Identify which cell holds the provided text, then report its [X, Y] central coordinate. 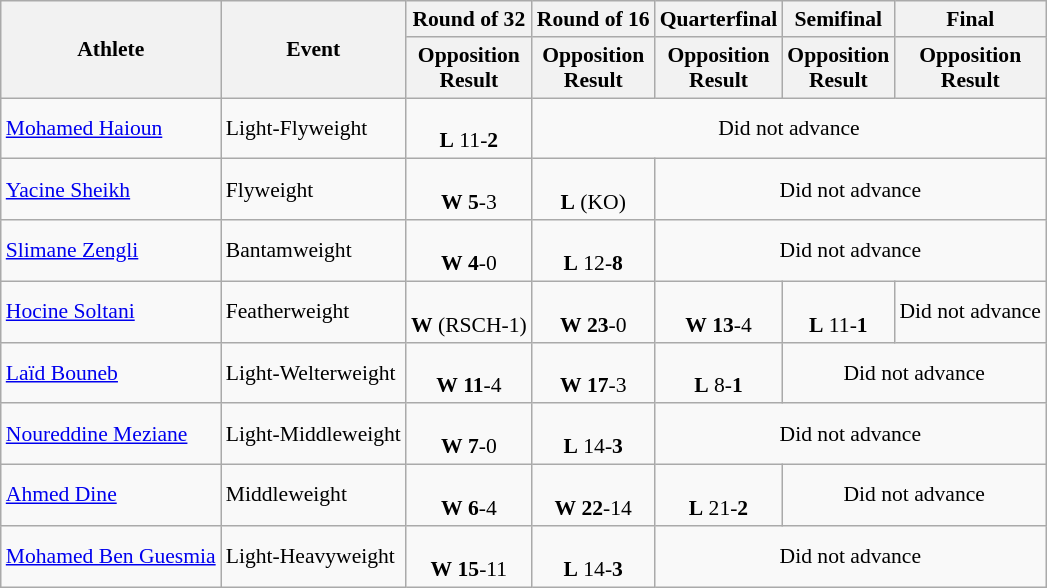
L (KO) [594, 190]
Slimane Zengli [111, 250]
Event [314, 50]
Flyweight [314, 190]
W 7-0 [469, 434]
W 5-3 [469, 190]
W 11-4 [469, 372]
Light-Middleweight [314, 434]
Bantamweight [314, 250]
Hocine Soltani [111, 312]
L 12-8 [594, 250]
W (RSCH-1) [469, 312]
Laïd Bouneb [111, 372]
Round of 16 [594, 19]
W 22-14 [594, 496]
Middleweight [314, 496]
Semifinal [838, 19]
Mohamed Haioun [111, 128]
Light-Flyweight [314, 128]
L 21-2 [719, 496]
W 4-0 [469, 250]
W 23-0 [594, 312]
Noureddine Meziane [111, 434]
Yacine Sheikh [111, 190]
L 8-1 [719, 372]
W 6-4 [469, 496]
Athlete [111, 50]
Ahmed Dine [111, 496]
Quarterfinal [719, 19]
Featherweight [314, 312]
Final [970, 19]
L 11-2 [469, 128]
Mohamed Ben Guesmia [111, 556]
L 11-1 [838, 312]
Light-Welterweight [314, 372]
W 15-11 [469, 556]
Light-Heavyweight [314, 556]
W 17-3 [594, 372]
Round of 32 [469, 19]
W 13-4 [719, 312]
